For the text-containing cell, return its midpoint in [x, y] coordinate format. 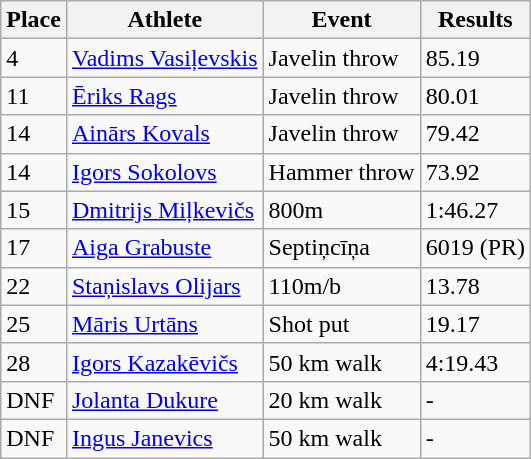
4 [34, 58]
73.92 [475, 172]
Ingus Janevics [164, 438]
4:19.43 [475, 362]
Igors Sokolovs [164, 172]
110m/b [342, 286]
800m [342, 210]
Results [475, 20]
Hammer throw [342, 172]
Event [342, 20]
13.78 [475, 286]
28 [34, 362]
Shot put [342, 324]
Jolanta Dukure [164, 400]
Ainārs Kovals [164, 134]
19.17 [475, 324]
Staņislavs Olijars [164, 286]
Ēriks Rags [164, 96]
85.19 [475, 58]
Place [34, 20]
80.01 [475, 96]
79.42 [475, 134]
17 [34, 248]
15 [34, 210]
6019 (PR) [475, 248]
Athlete [164, 20]
Septiņcīņa [342, 248]
Vadims Vasiļevskis [164, 58]
Aiga Grabuste [164, 248]
Māris Urtāns [164, 324]
Igors Kazakēvičs [164, 362]
22 [34, 286]
20 km walk [342, 400]
11 [34, 96]
Dmitrijs Miļkevičs [164, 210]
25 [34, 324]
1:46.27 [475, 210]
